Determine the (X, Y) coordinate at the center of the cell enclosing the given text.  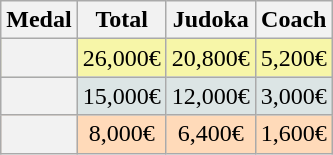
1,600€ (294, 134)
12,000€ (210, 96)
Judoka (210, 20)
Coach (294, 20)
Total (122, 20)
5,200€ (294, 58)
3,000€ (294, 96)
6,400€ (210, 134)
20,800€ (210, 58)
26,000€ (122, 58)
Medal (39, 20)
8,000€ (122, 134)
15,000€ (122, 96)
